Search for the cell housing the specified text and yield its [x, y] center coordinate. 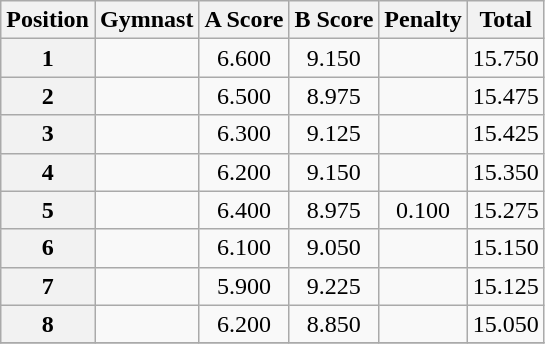
B Score [334, 20]
15.125 [506, 286]
6.300 [244, 134]
6.600 [244, 58]
7 [48, 286]
5 [48, 210]
15.475 [506, 96]
3 [48, 134]
15.050 [506, 324]
Position [48, 20]
15.750 [506, 58]
Penalty [423, 20]
Gymnast [146, 20]
8.850 [334, 324]
6.400 [244, 210]
1 [48, 58]
6.500 [244, 96]
2 [48, 96]
9.050 [334, 248]
8 [48, 324]
5.900 [244, 286]
6.100 [244, 248]
15.350 [506, 172]
15.275 [506, 210]
15.425 [506, 134]
9.225 [334, 286]
4 [48, 172]
0.100 [423, 210]
A Score [244, 20]
Total [506, 20]
6 [48, 248]
9.125 [334, 134]
15.150 [506, 248]
